Determine the [x, y] coordinate at the center of the cell enclosing the given text.  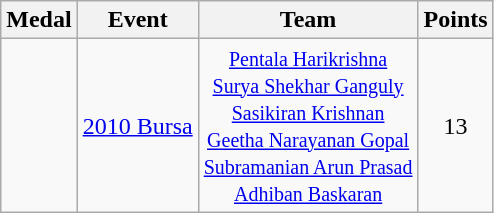
2010 Bursa [138, 126]
Team [308, 20]
Points [456, 20]
13 [456, 126]
Medal [39, 20]
Event [138, 20]
Pentala HarikrishnaSurya Shekhar GangulySasikiran KrishnanGeetha Narayanan GopalSubramanian Arun PrasadAdhiban Baskaran [308, 126]
